Return the (X, Y) coordinate for the center point of the cell that contains the specified text.  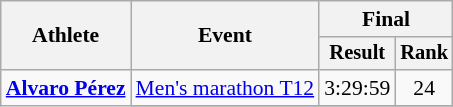
Alvaro Pérez (66, 88)
3:29:59 (357, 88)
Rank (424, 54)
Result (357, 54)
Final (386, 19)
24 (424, 88)
Event (226, 36)
Men's marathon T12 (226, 88)
Athlete (66, 36)
